Determine the (X, Y) coordinate at the center of the cell enclosing the given text.  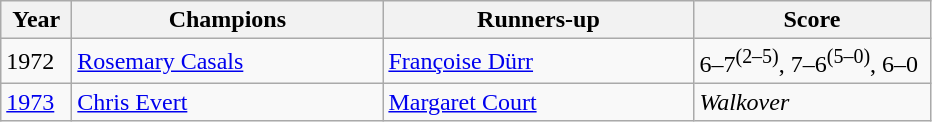
Walkover (812, 102)
Chris Evert (228, 102)
Score (812, 20)
1973 (36, 102)
Rosemary Casals (228, 62)
Runners-up (538, 20)
Year (36, 20)
6–7(2–5), 7–6(5–0), 6–0 (812, 62)
Françoise Dürr (538, 62)
Margaret Court (538, 102)
1972 (36, 62)
Champions (228, 20)
